Output the (x, y) coordinate of the center of the cell containing the given text.  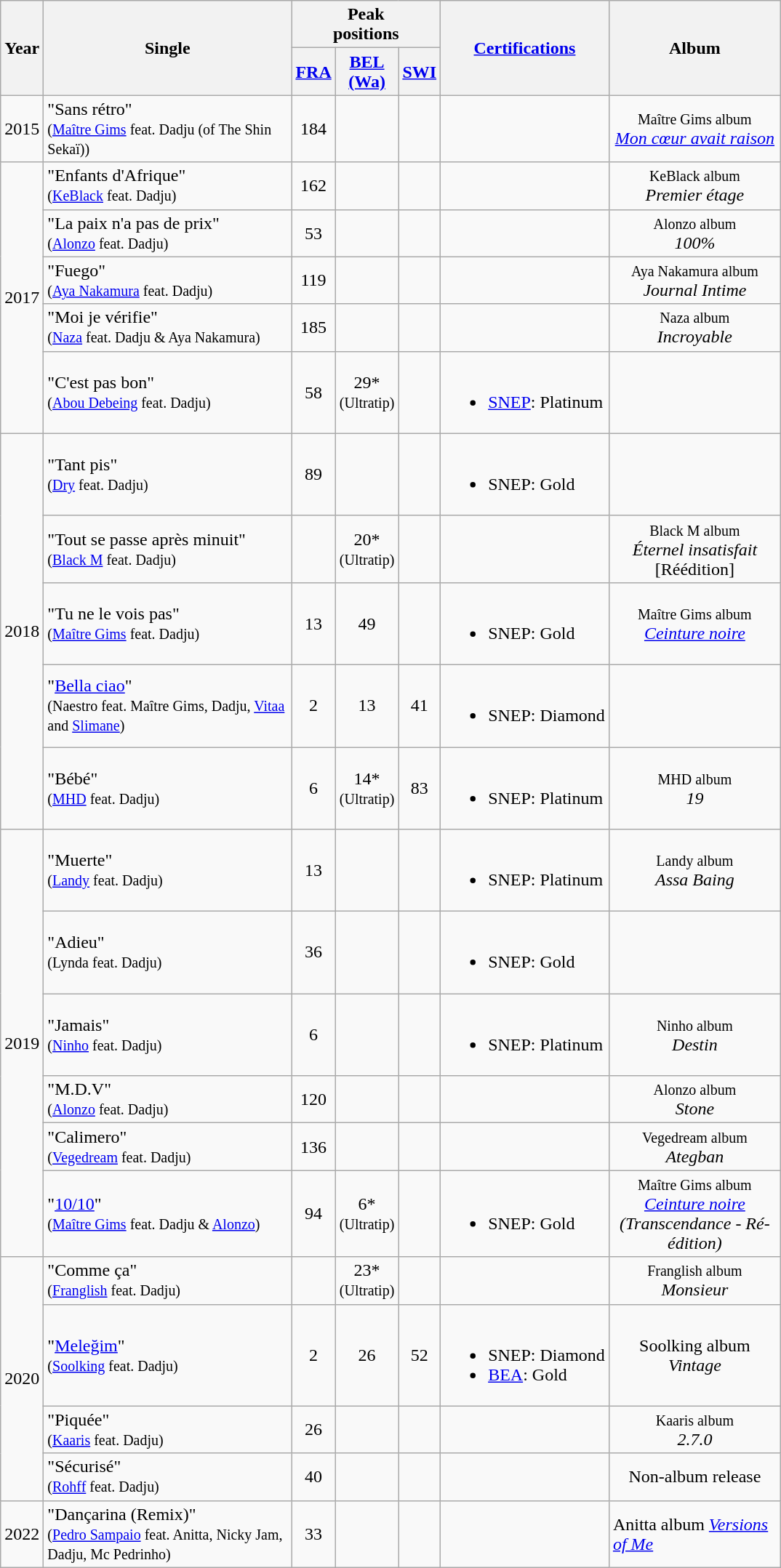
SNEP: Diamond (525, 705)
185 (313, 327)
Anitta album Versions of Me (694, 1534)
"10/10"(Maître Gims feat. Dadju & Alonzo) (167, 1214)
49 (367, 624)
Black M albumÉternel insatisfait [Réédition] (694, 549)
Alonzo album100% (694, 233)
"Tu ne le vois pas"(Maître Gims feat. Dadju) (167, 624)
6*(Ultratip) (367, 1214)
KeBlack albumPremier étage (694, 186)
"La paix n'a pas de prix"(Alonzo feat. Dadju) (167, 233)
Non-album release (694, 1477)
83 (420, 788)
SNEP: DiamondBEA: Gold (525, 1355)
"M.D.V"(Alonzo feat. Dadju) (167, 1099)
2018 (22, 631)
Franglish albumMonsieur (694, 1281)
41 (420, 705)
20*(Ultratip) (367, 549)
"C'est pas bon"(Abou Debeing feat. Dadju) (167, 393)
Maître Gims albumCeinture noire (Transcendance - Ré-édition) (694, 1214)
52 (420, 1355)
Kaaris album2.7.0 (694, 1429)
58 (313, 393)
Aya Nakamura albumJournal Intime (694, 281)
29*(Ultratip) (367, 393)
94 (313, 1214)
"Tout se passe après minuit"(Black M feat. Dadju) (167, 549)
"Enfants d'Afrique"(KeBlack feat. Dadju) (167, 186)
2019 (22, 1043)
2015 (22, 129)
2017 (22, 298)
"Piquée"(Kaaris feat. Dadju) (167, 1429)
"Moi je vérifie"(Naza feat. Dadju & Aya Nakamura) (167, 327)
136 (313, 1147)
SWI (420, 71)
Landy albumAssa Baing (694, 871)
"Fuego"(Aya Nakamura feat. Dadju) (167, 281)
Certifications (525, 48)
14*(Ultratip) (367, 788)
Ninho albumDestin (694, 1035)
2020 (22, 1378)
120 (313, 1099)
MHD album19 (694, 788)
Album (694, 48)
23*(Ultratip) (367, 1281)
Maître Gims albumMon cœur avait raison (694, 129)
"Bella ciao"(Naestro feat. Maître Gims, Dadju, Vitaa and Slimane) (167, 705)
89 (313, 474)
"Jamais"(Ninho feat. Dadju) (167, 1035)
"Sécurisé"(Rohff feat. Dadju) (167, 1477)
BEL(Wa) (367, 71)
"Calimero"(Vegedream feat. Dadju) (167, 1147)
Single (167, 48)
119 (313, 281)
40 (313, 1477)
184 (313, 129)
Year (22, 48)
162 (313, 186)
Maître Gims albumCeinture noire (694, 624)
"Adieu"(Lynda feat. Dadju) (167, 952)
"Comme ça"(Franglish feat. Dadju) (167, 1281)
"Tant pis"(Dry feat. Dadju) (167, 474)
"Sans rétro"(Maître Gims feat. Dadju (of The Shin Sekaï)) (167, 129)
53 (313, 233)
Peak positions (367, 25)
36 (313, 952)
Soolking album Vintage (694, 1355)
33 (313, 1534)
"Muerte"(Landy feat. Dadju) (167, 871)
"Meleğim"(Soolking feat. Dadju) (167, 1355)
Naza albumIncroyable (694, 327)
"Dançarina (Remix)"(Pedro Sampaio feat. Anitta, Nicky Jam, Dadju, Mc Pedrinho) (167, 1534)
Alonzo albumStone (694, 1099)
Vegedream albumAtegban (694, 1147)
"Bébé"(MHD feat. Dadju) (167, 788)
2022 (22, 1534)
FRA (313, 71)
